Output the (x, y) coordinate of the center of the cell containing the given text.  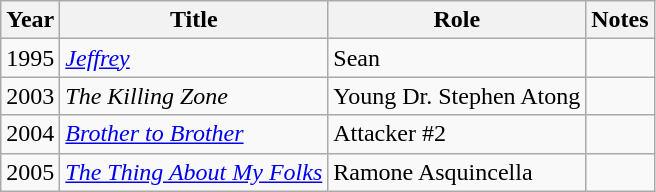
Sean (457, 58)
Notes (620, 20)
2003 (30, 96)
Young Dr. Stephen Atong (457, 96)
Jeffrey (194, 58)
Attacker #2 (457, 134)
Role (457, 20)
The Killing Zone (194, 96)
1995 (30, 58)
Ramone Asquincella (457, 172)
2004 (30, 134)
Title (194, 20)
Brother to Brother (194, 134)
Year (30, 20)
The Thing About My Folks (194, 172)
2005 (30, 172)
